Output the (X, Y) coordinate of the center of the cell containing the given text.  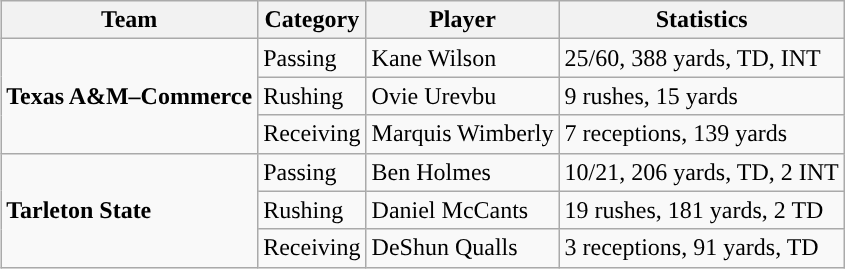
Marquis Wimberly (462, 134)
19 rushes, 181 yards, 2 TD (702, 210)
Texas A&M–Commerce (130, 96)
10/21, 206 yards, TD, 2 INT (702, 172)
Team (130, 20)
Tarleton State (130, 210)
DeShun Qualls (462, 248)
Player (462, 20)
3 receptions, 91 yards, TD (702, 248)
Kane Wilson (462, 58)
Category (312, 20)
Statistics (702, 20)
9 rushes, 15 yards (702, 96)
25/60, 388 yards, TD, INT (702, 58)
7 receptions, 139 yards (702, 134)
Ovie Urevbu (462, 96)
Daniel McCants (462, 210)
Ben Holmes (462, 172)
